For the text-containing cell, return its midpoint in (x, y) coordinate format. 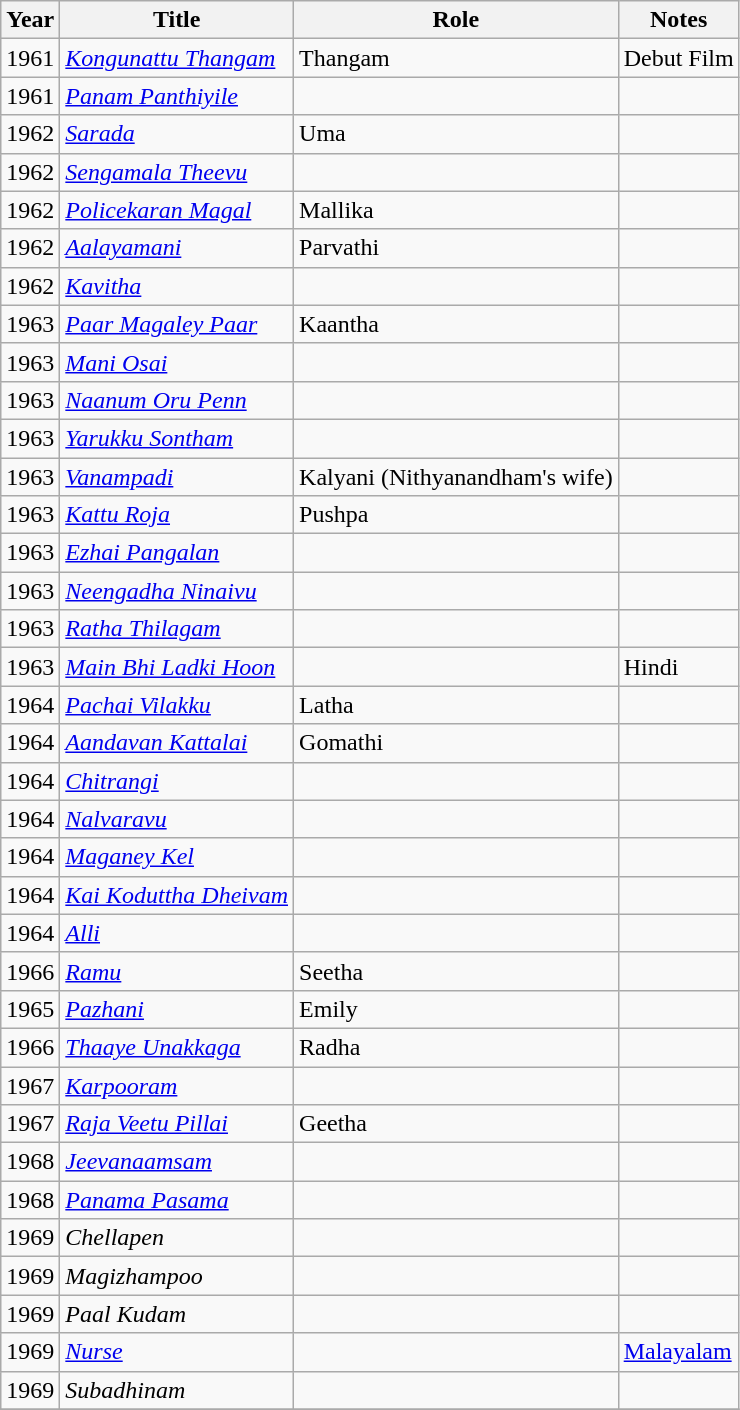
1965 (30, 1009)
Mani Osai (177, 362)
Thaaye Unakkaga (177, 1047)
Nurse (177, 1352)
Notes (678, 20)
Sarada (177, 134)
Pachai Vilakku (177, 705)
Ratha Thilagam (177, 629)
Maganey Kel (177, 857)
Title (177, 20)
Vanampadi (177, 477)
Uma (456, 134)
Thangam (456, 58)
Hindi (678, 667)
Panam Panthiyile (177, 96)
Policekaran Magal (177, 210)
Parvathi (456, 248)
Magizhampoo (177, 1276)
Ezhai Pangalan (177, 553)
Kattu Roja (177, 515)
Sengamala Theevu (177, 172)
Nalvaravu (177, 819)
Kalyani (Nithyanandham's wife) (456, 477)
Aandavan Kattalai (177, 743)
Malayalam (678, 1352)
Mallika (456, 210)
Naanum Oru Penn (177, 400)
Seetha (456, 971)
Chellapen (177, 1238)
Gomathi (456, 743)
Aalayamani (177, 248)
Latha (456, 705)
Kongunattu Thangam (177, 58)
Kai Koduttha Dheivam (177, 895)
Chitrangi (177, 781)
Karpooram (177, 1085)
Emily (456, 1009)
Panama Pasama (177, 1200)
Raja Veetu Pillai (177, 1124)
Paal Kudam (177, 1314)
Debut Film (678, 58)
Yarukku Sontham (177, 438)
Subadhinam (177, 1390)
Pazhani (177, 1009)
Paar Magaley Paar (177, 324)
Radha (456, 1047)
Kaantha (456, 324)
Kavitha (177, 286)
Role (456, 20)
Neengadha Ninaivu (177, 591)
Pushpa (456, 515)
Ramu (177, 971)
Geetha (456, 1124)
Jeevanaamsam (177, 1162)
Year (30, 20)
Alli (177, 933)
Main Bhi Ladki Hoon (177, 667)
